Return the [x, y] coordinate for the center point of the cell that contains the specified text.  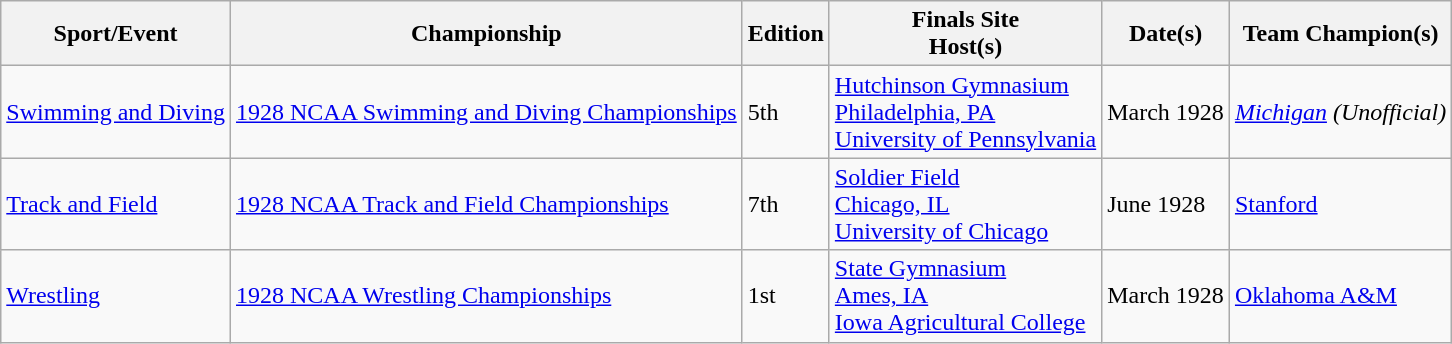
1928 NCAA Track and Field Championships [486, 204]
State Gymnasium Ames, IAIowa Agricultural College [965, 296]
Hutchinson Gymnasium Philadelphia, PAUniversity of Pennsylvania [965, 112]
Wrestling [116, 296]
Track and Field [116, 204]
1928 NCAA Wrestling Championships [486, 296]
Oklahoma A&M [1340, 296]
Championship [486, 34]
Edition [786, 34]
Swimming and Diving [116, 112]
June 1928 [1166, 204]
Finals SiteHost(s) [965, 34]
Team Champion(s) [1340, 34]
1928 NCAA Swimming and Diving Championships [486, 112]
7th [786, 204]
Sport/Event [116, 34]
Stanford [1340, 204]
5th [786, 112]
Date(s) [1166, 34]
Soldier Field Chicago, ILUniversity of Chicago [965, 204]
1st [786, 296]
Michigan (Unofficial) [1340, 112]
